Detect which cell encompasses the target text, then output its (x, y) center coordinate. 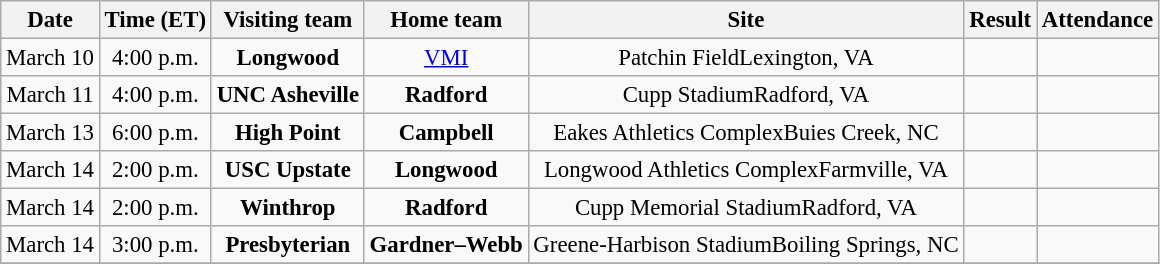
Winthrop (288, 208)
Eakes Athletics ComplexBuies Creek, NC (746, 133)
Date (50, 20)
Presbyterian (288, 245)
Time (ET) (155, 20)
VMI (446, 58)
Result (1000, 20)
Home team (446, 20)
Attendance (1097, 20)
Patchin FieldLexington, VA (746, 58)
High Point (288, 133)
Cupp Memorial StadiumRadford, VA (746, 208)
Visiting team (288, 20)
March 13 (50, 133)
USC Upstate (288, 170)
Site (746, 20)
March 10 (50, 58)
March 11 (50, 95)
Greene-Harbison StadiumBoiling Springs, NC (746, 245)
Gardner–Webb (446, 245)
Cupp StadiumRadford, VA (746, 95)
3:00 p.m. (155, 245)
Longwood Athletics ComplexFarmville, VA (746, 170)
Campbell (446, 133)
UNC Asheville (288, 95)
6:00 p.m. (155, 133)
